Find where the given text appears and provide that cell's center as [x, y] coordinate. 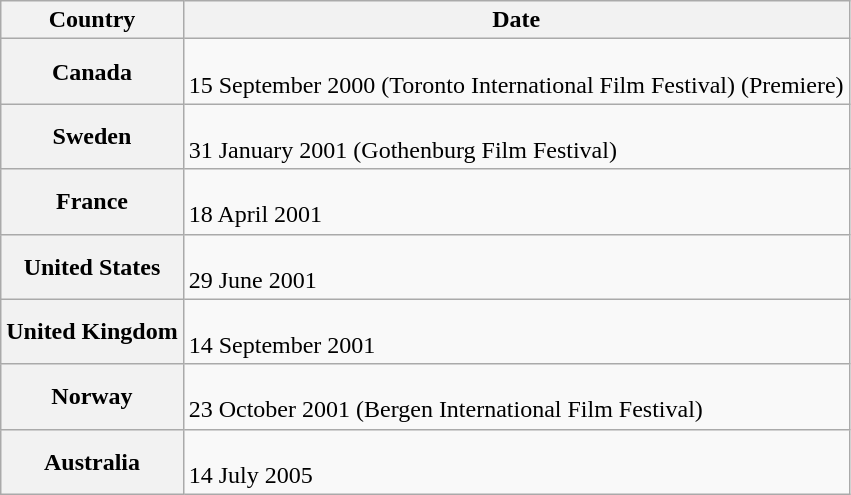
14 July 2005 [516, 462]
United Kingdom [92, 332]
15 September 2000 (Toronto International Film Festival) (Premiere) [516, 72]
29 June 2001 [516, 266]
18 April 2001 [516, 202]
14 September 2001 [516, 332]
Norway [92, 396]
Date [516, 20]
Australia [92, 462]
23 October 2001 (Bergen International Film Festival) [516, 396]
Sweden [92, 136]
United States [92, 266]
Country [92, 20]
France [92, 202]
31 January 2001 (Gothenburg Film Festival) [516, 136]
Canada [92, 72]
